Find where the given text appears and provide that cell's center as (x, y) coordinate. 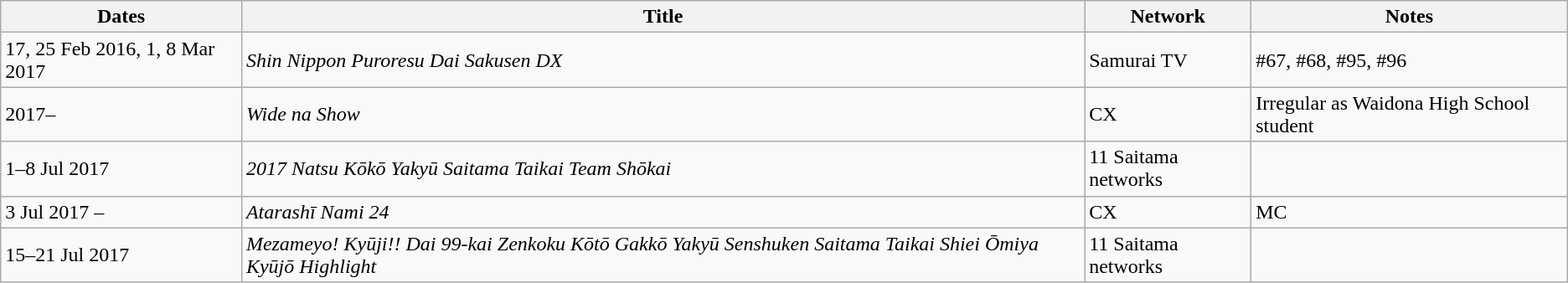
Wide na Show (663, 114)
Title (663, 17)
2017– (121, 114)
Atarashī Nami 24 (663, 212)
1–8 Jul 2017 (121, 169)
Mezameyo! Kyūji!! Dai 99-kai Zenkoku Kōtō Gakkō Yakyū Senshuken Saitama Taikai Shiei Ōmiya Kyūjō Highlight (663, 255)
#67, #68, #95, #96 (1410, 60)
Samurai TV (1168, 60)
17, 25 Feb 2016, 1, 8 Mar 2017 (121, 60)
Network (1168, 17)
Shin Nippon Puroresu Dai Sakusen DX (663, 60)
MC (1410, 212)
2017 Natsu Kōkō Yakyū Saitama Taikai Team Shōkai (663, 169)
Irregular as Waidona High School student (1410, 114)
Dates (121, 17)
Notes (1410, 17)
15–21 Jul 2017 (121, 255)
3 Jul 2017 – (121, 212)
